Determine the (x, y) coordinate at the center of the cell enclosing the given text.  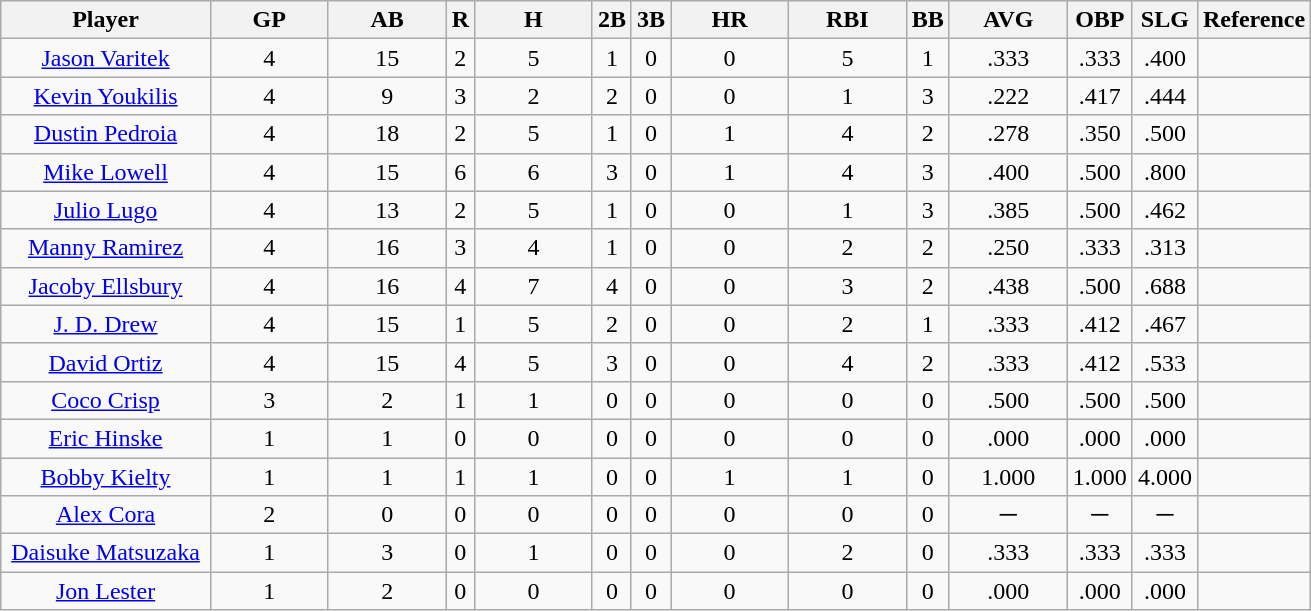
AB (387, 20)
.222 (1008, 96)
Kevin Youkilis (106, 96)
.385 (1008, 210)
Coco Crisp (106, 400)
SLG (1164, 20)
J. D. Drew (106, 324)
Jason Varitek (106, 58)
R (460, 20)
Julio Lugo (106, 210)
18 (387, 134)
Dustin Pedroia (106, 134)
Jacoby Ellsbury (106, 286)
.350 (1100, 134)
.417 (1100, 96)
Jon Lester (106, 591)
Mike Lowell (106, 172)
OBP (1100, 20)
.250 (1008, 248)
H (534, 20)
Player (106, 20)
Eric Hinske (106, 438)
.533 (1164, 362)
David Ortiz (106, 362)
3B (650, 20)
Bobby Kielty (106, 477)
RBI (847, 20)
13 (387, 210)
Daisuke Matsuzaka (106, 553)
.278 (1008, 134)
GP (269, 20)
.462 (1164, 210)
.688 (1164, 286)
BB (928, 20)
.444 (1164, 96)
7 (534, 286)
2B (612, 20)
.800 (1164, 172)
Alex Cora (106, 515)
AVG (1008, 20)
Manny Ramirez (106, 248)
.313 (1164, 248)
.438 (1008, 286)
HR (730, 20)
9 (387, 96)
Reference (1254, 20)
4.000 (1164, 477)
.467 (1164, 324)
